Pinpoint the cell where the given text exists, returning its (X, Y) midpoint coordinate. 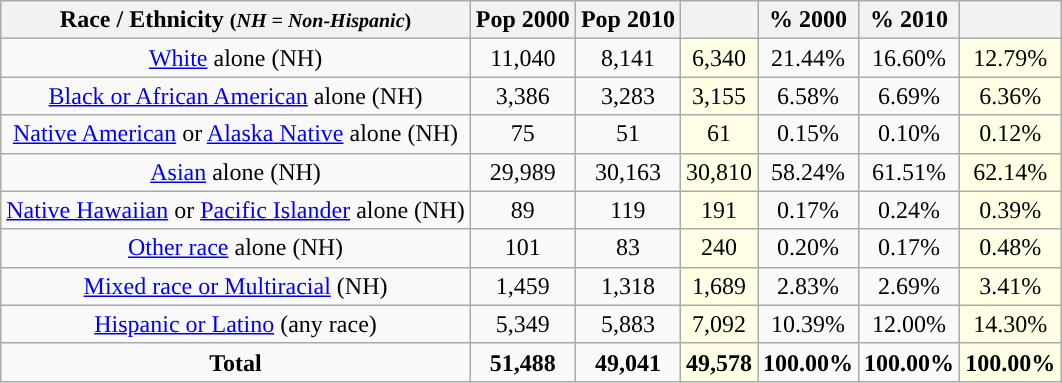
12.79% (1010, 58)
16.60% (910, 58)
89 (522, 210)
3,283 (628, 96)
2.69% (910, 286)
% 2000 (808, 20)
Total (236, 362)
% 2010 (910, 20)
Native American or Alaska Native alone (NH) (236, 134)
Pop 2010 (628, 20)
2.83% (808, 286)
Hispanic or Latino (any race) (236, 324)
Race / Ethnicity (NH = Non-Hispanic) (236, 20)
0.12% (1010, 134)
Pop 2000 (522, 20)
101 (522, 248)
49,578 (718, 362)
Mixed race or Multiracial (NH) (236, 286)
Native Hawaiian or Pacific Islander alone (NH) (236, 210)
6.58% (808, 96)
6.36% (1010, 96)
11,040 (522, 58)
White alone (NH) (236, 58)
1,689 (718, 286)
119 (628, 210)
21.44% (808, 58)
61 (718, 134)
0.24% (910, 210)
0.20% (808, 248)
Black or African American alone (NH) (236, 96)
5,349 (522, 324)
6.69% (910, 96)
51,488 (522, 362)
49,041 (628, 362)
3,386 (522, 96)
1,318 (628, 286)
14.30% (1010, 324)
0.48% (1010, 248)
7,092 (718, 324)
30,810 (718, 172)
61.51% (910, 172)
191 (718, 210)
29,989 (522, 172)
75 (522, 134)
6,340 (718, 58)
0.10% (910, 134)
83 (628, 248)
30,163 (628, 172)
12.00% (910, 324)
Asian alone (NH) (236, 172)
5,883 (628, 324)
62.14% (1010, 172)
58.24% (808, 172)
3,155 (718, 96)
1,459 (522, 286)
3.41% (1010, 286)
8,141 (628, 58)
10.39% (808, 324)
0.39% (1010, 210)
Other race alone (NH) (236, 248)
51 (628, 134)
0.15% (808, 134)
240 (718, 248)
